Extract the [X, Y] coordinate from the center of the cell holding the provided text.  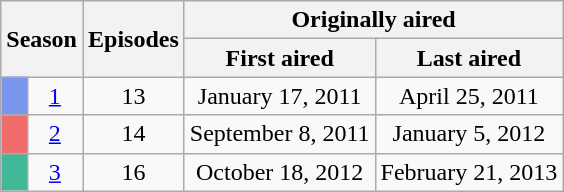
2 [54, 134]
April 25, 2011 [469, 96]
January 5, 2012 [469, 134]
First aired [280, 58]
14 [133, 134]
Episodes [133, 39]
1 [54, 96]
September 8, 2011 [280, 134]
February 21, 2013 [469, 172]
Last aired [469, 58]
13 [133, 96]
January 17, 2011 [280, 96]
3 [54, 172]
October 18, 2012 [280, 172]
16 [133, 172]
Season [42, 39]
Originally aired [374, 20]
